From the cell containing the given text, extract its center point as (X, Y) coordinate. 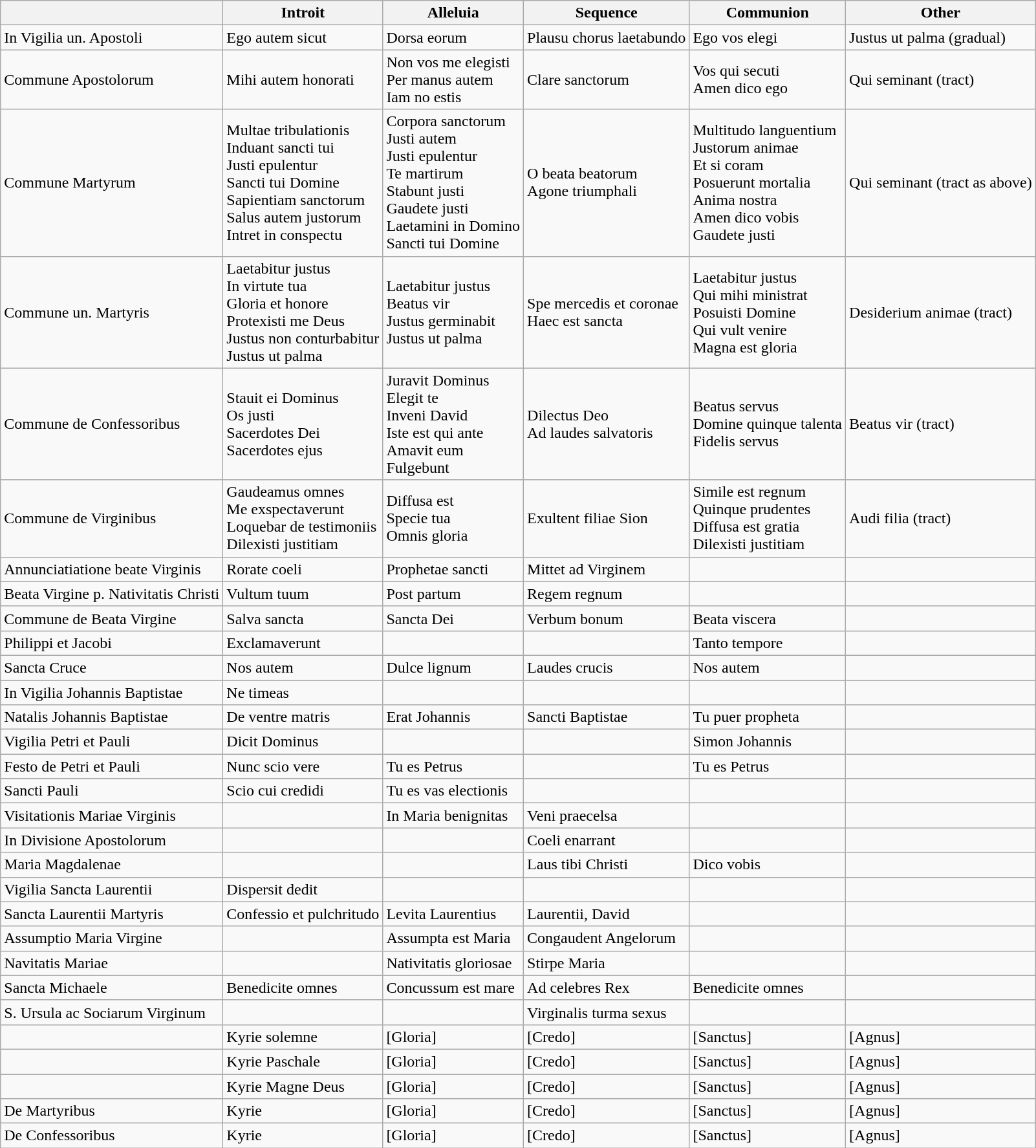
Justus ut palma (gradual) (941, 38)
Laurentii, David (607, 914)
Prophetae sancti (453, 569)
S. Ursula ac Sociarum Virginum (112, 1012)
Tu puer propheta (768, 717)
Natalis Johannis Baptistae (112, 717)
Visitationis Mariae Virginis (112, 816)
Ne timeas (303, 693)
Multae tribulationisInduant sancti tuiJusti epulenturSancti tui DomineSapientiam sanctorumSalus autem justorumIntret in conspectu (303, 182)
Scio cui credidi (303, 791)
Beata viscera (768, 618)
Commune un. Martyris (112, 312)
Maria Magdalenae (112, 865)
Commune de Confessoribus (112, 424)
Dispersit dedit (303, 889)
Virginalis turma sexus (607, 1012)
Annunciatiatione beate Virginis (112, 569)
Plausu chorus laetabundo (607, 38)
Beatus vir (tract) (941, 424)
Rorate coeli (303, 569)
Commune Apostolorum (112, 80)
Dulce lignum (453, 667)
Sancta Michaele (112, 988)
De Martyribus (112, 1111)
Nativitatis gloriosae (453, 963)
Qui seminant (tract) (941, 80)
Philippi et Jacobi (112, 643)
In Divisione Apostolorum (112, 840)
Non vos me elegistiPer manus autemIam no estis (453, 80)
Vigilia Petri et Pauli (112, 742)
Commune de Virginibus (112, 519)
Assumptio Maria Virgine (112, 938)
Exclamaverunt (303, 643)
Corpora sanctorumJusti autemJusti epulenturTe martirumStabunt justiGaudete justiLaetamini in DominoSancti tui Domine (453, 182)
Diffusa estSpecie tuaOmnis gloria (453, 519)
Levita Laurentius (453, 914)
Sancta Cruce (112, 667)
Festo de Petri et Pauli (112, 766)
Post partum (453, 594)
Multitudo languentiumJustorum animaeEt si coramPosuerunt mortaliaAnima nostraAmen dico vobisGaudete justi (768, 182)
Beatus servusDomine quinque talentaFidelis servus (768, 424)
In Maria benignitas (453, 816)
Audi filia (tract) (941, 519)
Kyrie solemne (303, 1037)
Laetabitur justusIn virtute tuaGloria et honoreProtexisti me DeusJustus non conturbabiturJustus ut palma (303, 312)
Qui seminant (tract as above) (941, 182)
Juravit DominusElegit teInveni DavidIste est qui anteAmavit eumFulgebunt (453, 424)
Mihi autem honorati (303, 80)
Verbum bonum (607, 618)
Other (941, 13)
Coeli enarrant (607, 840)
Simon Johannis (768, 742)
Sancti Baptistae (607, 717)
Laetabitur justusBeatus virJustus germinabitJustus ut palma (453, 312)
Commune de Beata Virgine (112, 618)
Communion (768, 13)
Tanto tempore (768, 643)
In Vigilia un. Apostoli (112, 38)
Sancti Pauli (112, 791)
Simile est regnumQuinque prudentesDiffusa est gratiaDilexisti justitiam (768, 519)
Dilectus DeoAd laudes salvatoris (607, 424)
Tu es vas electionis (453, 791)
Introit (303, 13)
Desiderium animae (tract) (941, 312)
O beata beatorumAgone triumphali (607, 182)
In Vigilia Johannis Baptistae (112, 693)
Sequence (607, 13)
Congaudent Angelorum (607, 938)
Beata Virgine p. Nativitatis Christi (112, 594)
Erat Johannis (453, 717)
Exultent filiae Sion (607, 519)
Vigilia Sancta Laurentii (112, 889)
Ego autem sicut (303, 38)
Alleluia (453, 13)
Clare sanctorum (607, 80)
Regem regnum (607, 594)
Vos qui secutiAmen dico ego (768, 80)
Kyrie Magne Deus (303, 1086)
Mittet ad Virginem (607, 569)
Kyrie Paschale (303, 1061)
Concussum est mare (453, 988)
Confessio et pulchritudo (303, 914)
Laus tibi Christi (607, 865)
Navitatis Mariae (112, 963)
Ad celebres Rex (607, 988)
Sancta Laurentii Martyris (112, 914)
Ego vos elegi (768, 38)
Stauit ei DominusOs justiSacerdotes DeiSacerdotes ejus (303, 424)
Veni praecelsa (607, 816)
Vultum tuum (303, 594)
Assumpta est Maria (453, 938)
De Confessoribus (112, 1136)
Gaudeamus omnesMe exspectaveruntLoquebar de testimoniisDilexisti justitiam (303, 519)
Laudes crucis (607, 667)
Dorsa eorum (453, 38)
Commune Martyrum (112, 182)
Stirpe Maria (607, 963)
Dico vobis (768, 865)
De ventre matris (303, 717)
Dicit Dominus (303, 742)
Sancta Dei (453, 618)
Nunc scio vere (303, 766)
Laetabitur justusQui mihi ministratPosuisti DomineQui vult venireMagna est gloria (768, 312)
Salva sancta (303, 618)
Spe mercedis et coronaeHaec est sancta (607, 312)
